Return (x, y) of the center of cell containing provided text 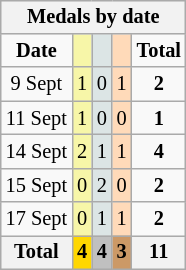
11 (159, 253)
9 Sept (36, 84)
14 Sept (36, 152)
Medals by date (94, 17)
11 Sept (36, 118)
15 Sept (36, 185)
3 (122, 253)
17 Sept (36, 219)
Date (36, 51)
